Search for the cell housing the specified text and yield its (X, Y) center coordinate. 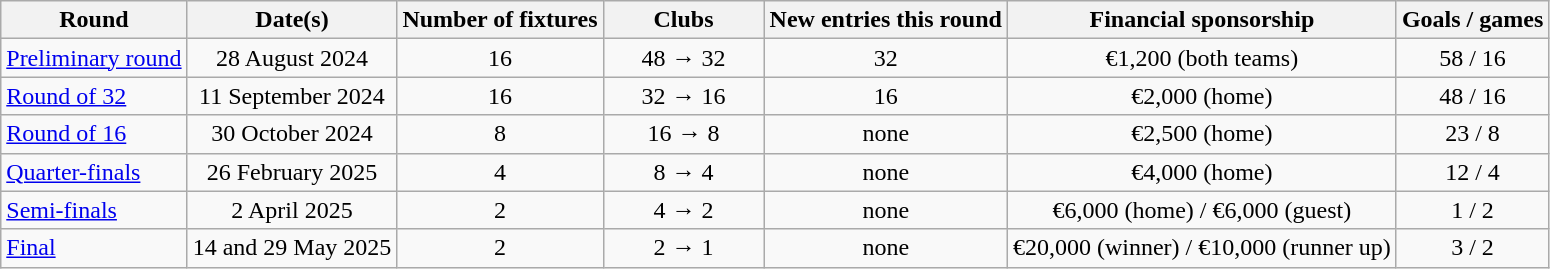
11 September 2024 (292, 96)
26 February 2025 (292, 172)
16 → 8 (684, 134)
2 April 2025 (292, 210)
Quarter-finals (94, 172)
Financial sponsorship (1202, 20)
New entries this round (886, 20)
30 October 2024 (292, 134)
€1,200 (both teams) (1202, 58)
8 (500, 134)
23 / 8 (1472, 134)
€2,500 (home) (1202, 134)
3 / 2 (1472, 248)
Clubs (684, 20)
€20,000 (winner) / €10,000 (runner up) (1202, 248)
4 (500, 172)
14 and 29 May 2025 (292, 248)
8 → 4 (684, 172)
28 August 2024 (292, 58)
Round of 32 (94, 96)
Date(s) (292, 20)
Preliminary round (94, 58)
Round of 16 (94, 134)
48 → 32 (684, 58)
Semi-finals (94, 210)
12 / 4 (1472, 172)
Number of fixtures (500, 20)
€2,000 (home) (1202, 96)
€6,000 (home) / €6,000 (guest) (1202, 210)
€4,000 (home) (1202, 172)
58 / 16 (1472, 58)
1 / 2 (1472, 210)
Round (94, 20)
4 → 2 (684, 210)
2 → 1 (684, 248)
32 (886, 58)
48 / 16 (1472, 96)
Goals / games (1472, 20)
Final (94, 248)
32 → 16 (684, 96)
